Return (X, Y) of the center of cell containing provided text 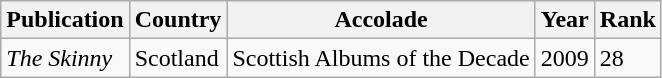
Year (564, 20)
Scottish Albums of the Decade (381, 58)
The Skinny (65, 58)
Country (178, 20)
2009 (564, 58)
28 (628, 58)
Publication (65, 20)
Scotland (178, 58)
Accolade (381, 20)
Rank (628, 20)
